Extract the (x, y) coordinate from the center of the cell holding the provided text.  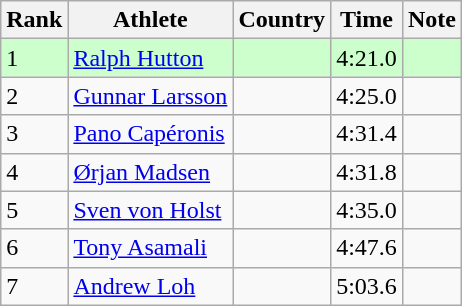
Sven von Holst (150, 210)
4:31.8 (367, 172)
Note (432, 20)
4:35.0 (367, 210)
Ørjan Madsen (150, 172)
4:21.0 (367, 58)
Country (282, 20)
Tony Asamali (150, 248)
6 (34, 248)
1 (34, 58)
2 (34, 96)
Rank (34, 20)
4:47.6 (367, 248)
5 (34, 210)
3 (34, 134)
4:25.0 (367, 96)
5:03.6 (367, 286)
Ralph Hutton (150, 58)
4 (34, 172)
Pano Capéronis (150, 134)
Gunnar Larsson (150, 96)
Athlete (150, 20)
7 (34, 286)
Andrew Loh (150, 286)
Time (367, 20)
4:31.4 (367, 134)
